Provide the (X, Y) coordinate of the cell's center where the given text is located.  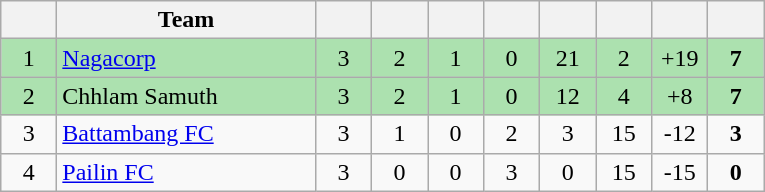
Team (186, 20)
+8 (680, 96)
-12 (680, 134)
Battambang FC (186, 134)
21 (568, 58)
-15 (680, 172)
Pailin FC (186, 172)
Chhlam Samuth (186, 96)
12 (568, 96)
Nagacorp (186, 58)
+19 (680, 58)
